Output the (x, y) coordinate of the center of the cell containing the given text.  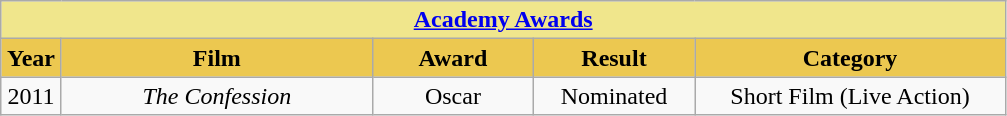
Nominated (614, 96)
Academy Awards (504, 20)
Short Film (Live Action) (850, 96)
Award (452, 58)
2011 (32, 96)
Oscar (452, 96)
Year (32, 58)
Film (216, 58)
The Confession (216, 96)
Result (614, 58)
Category (850, 58)
